Capture the cell that displays the provided text and extract its [x, y] central coordinate. 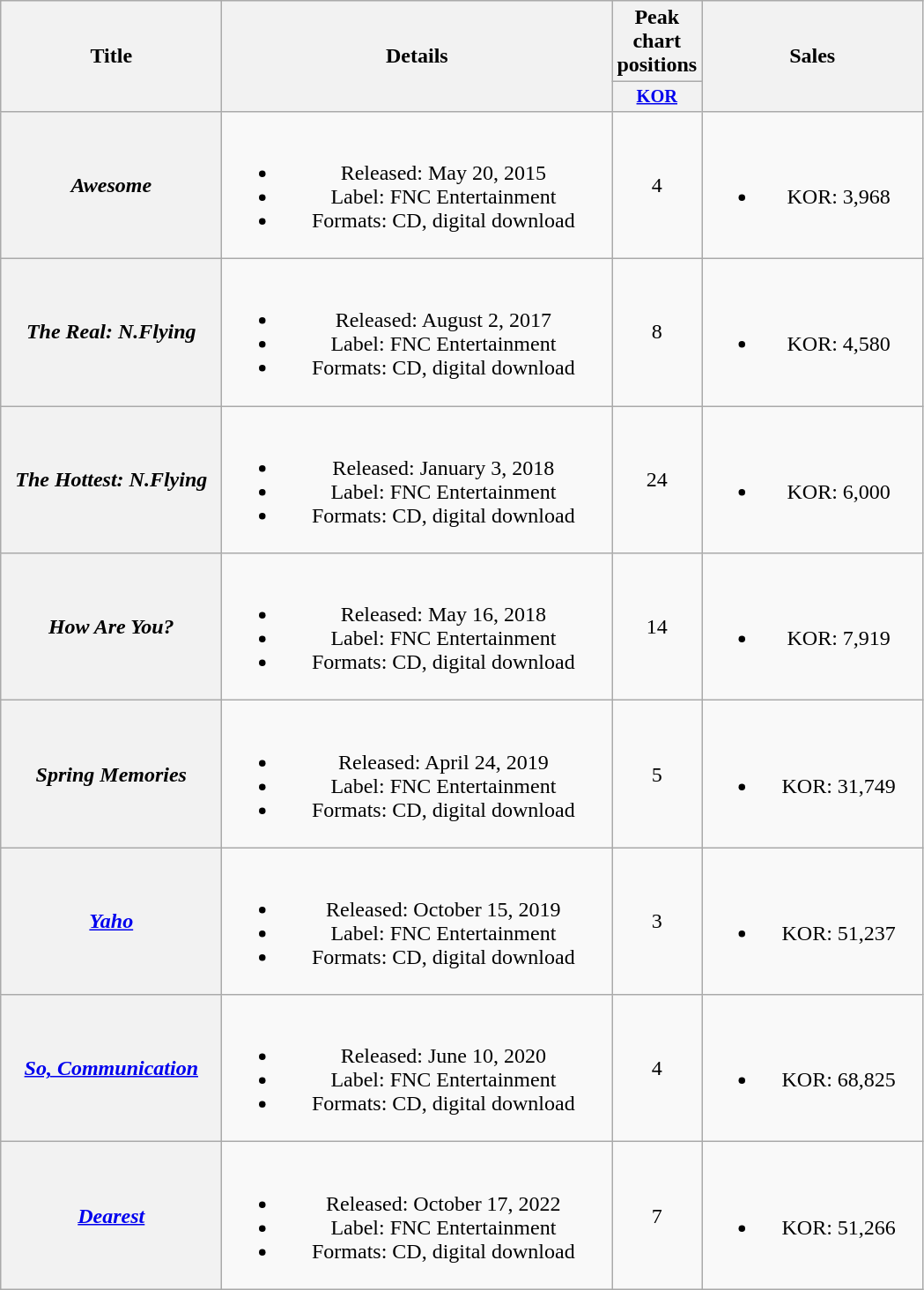
KOR: 31,749 [812, 774]
KOR: 68,825 [812, 1068]
Released: August 2, 2017Label: FNC EntertainmentFormats: CD, digital download [418, 333]
The Real: N.Flying [111, 333]
14 [657, 627]
So, Communication [111, 1068]
Released: May 16, 2018Label: FNC EntertainmentFormats: CD, digital download [418, 627]
Peak chart positions [657, 41]
Spring Memories [111, 774]
Title [111, 56]
Released: May 20, 2015Label: FNC EntertainmentFormats: CD, digital download [418, 185]
How Are You? [111, 627]
7 [657, 1216]
Dearest [111, 1216]
Released: October 15, 2019Label: FNC EntertainmentFormats: CD, digital download [418, 922]
Yaho [111, 922]
Sales [812, 56]
KOR [657, 97]
KOR: 7,919 [812, 627]
KOR: 3,968 [812, 185]
24 [657, 479]
KOR: 51,266 [812, 1216]
Released: April 24, 2019Label: FNC EntertainmentFormats: CD, digital download [418, 774]
5 [657, 774]
KOR: 51,237 [812, 922]
3 [657, 922]
Details [418, 56]
8 [657, 333]
Released: January 3, 2018Label: FNC EntertainmentFormats: CD, digital download [418, 479]
KOR: 4,580 [812, 333]
The Hottest: N.Flying [111, 479]
Released: June 10, 2020Label: FNC EntertainmentFormats: CD, digital download [418, 1068]
Released: October 17, 2022Label: FNC EntertainmentFormats: CD, digital download [418, 1216]
KOR: 6,000 [812, 479]
Awesome [111, 185]
